Output the [x, y] coordinate of the center of the cell containing the given text.  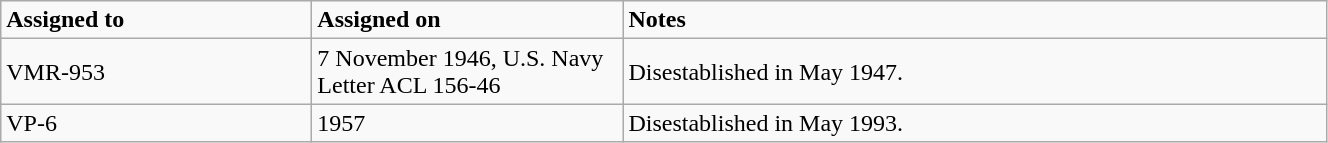
1957 [468, 123]
Notes [975, 20]
Disestablished in May 1993. [975, 123]
Disestablished in May 1947. [975, 72]
VMR-953 [156, 72]
Assigned to [156, 20]
7 November 1946, U.S. Navy Letter ACL 156-46 [468, 72]
Assigned on [468, 20]
VP-6 [156, 123]
